Identify which cell holds the provided text, then report its (x, y) central coordinate. 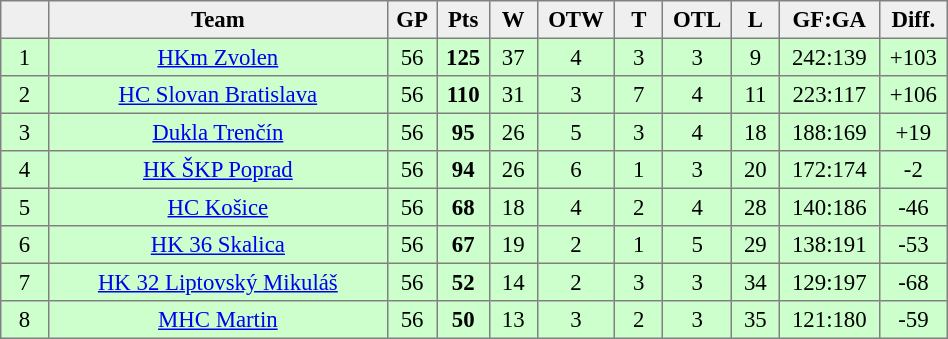
HK ŠKP Poprad (218, 170)
11 (756, 95)
-2 (913, 170)
W (513, 20)
28 (756, 207)
35 (756, 320)
-68 (913, 282)
-59 (913, 320)
T (639, 20)
172:174 (829, 170)
+103 (913, 57)
29 (756, 245)
L (756, 20)
67 (464, 245)
20 (756, 170)
HKm Zvolen (218, 57)
8 (25, 320)
HC Slovan Bratislava (218, 95)
110 (464, 95)
HK 32 Liptovský Mikuláš (218, 282)
+19 (913, 132)
MHC Martin (218, 320)
Pts (464, 20)
HK 36 Skalica (218, 245)
37 (513, 57)
9 (756, 57)
188:169 (829, 132)
GF:GA (829, 20)
242:139 (829, 57)
140:186 (829, 207)
Diff. (913, 20)
OTL (698, 20)
50 (464, 320)
125 (464, 57)
34 (756, 282)
52 (464, 282)
68 (464, 207)
GP (412, 20)
13 (513, 320)
129:197 (829, 282)
-46 (913, 207)
138:191 (829, 245)
Team (218, 20)
94 (464, 170)
223:117 (829, 95)
31 (513, 95)
95 (464, 132)
-53 (913, 245)
19 (513, 245)
121:180 (829, 320)
+106 (913, 95)
Dukla Trenčín (218, 132)
HC Košice (218, 207)
OTW (576, 20)
14 (513, 282)
